Scan for the cell matching the given text and deliver its [X, Y] coordinate at center. 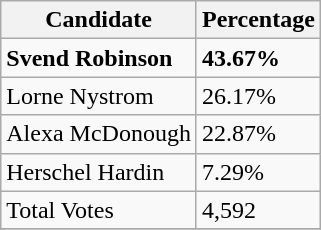
43.67% [258, 58]
4,592 [258, 210]
Svend Robinson [99, 58]
26.17% [258, 96]
7.29% [258, 172]
Lorne Nystrom [99, 96]
Candidate [99, 20]
Total Votes [99, 210]
Alexa McDonough [99, 134]
Herschel Hardin [99, 172]
Percentage [258, 20]
22.87% [258, 134]
